Pinpoint the cell where the given text exists, returning its [x, y] midpoint coordinate. 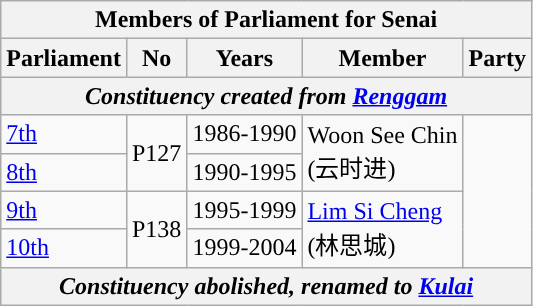
1986-1990 [244, 134]
Years [244, 58]
Woon See Chin (云时进) [382, 153]
Party [497, 58]
P127 [156, 153]
10th [64, 248]
P138 [156, 229]
Lim Si Cheng (林思城) [382, 229]
7th [64, 134]
1990-1995 [244, 172]
1995-1999 [244, 210]
Constituency abolished, renamed to Kulai [266, 286]
1999-2004 [244, 248]
Members of Parliament for Senai [266, 20]
8th [64, 172]
No [156, 58]
Parliament [64, 58]
Constituency created from Renggam [266, 96]
Member [382, 58]
9th [64, 210]
